Return the [X, Y] coordinate for the center point of the cell that contains the specified text.  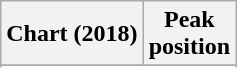
Peak position [189, 34]
Chart (2018) [72, 34]
